Return the [x, y] coordinate for the center point of the cell that contains the specified text.  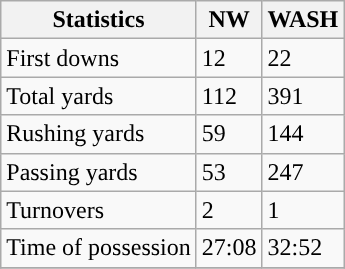
12 [229, 58]
First downs [99, 58]
Passing yards [99, 172]
53 [229, 172]
Rushing yards [99, 134]
391 [303, 96]
Turnovers [99, 210]
2 [229, 210]
59 [229, 134]
Total yards [99, 96]
112 [229, 96]
NW [229, 20]
1 [303, 210]
247 [303, 172]
Time of possession [99, 248]
144 [303, 134]
Statistics [99, 20]
WASH [303, 20]
27:08 [229, 248]
32:52 [303, 248]
22 [303, 58]
